Pinpoint the cell where the given text exists, returning its (x, y) midpoint coordinate. 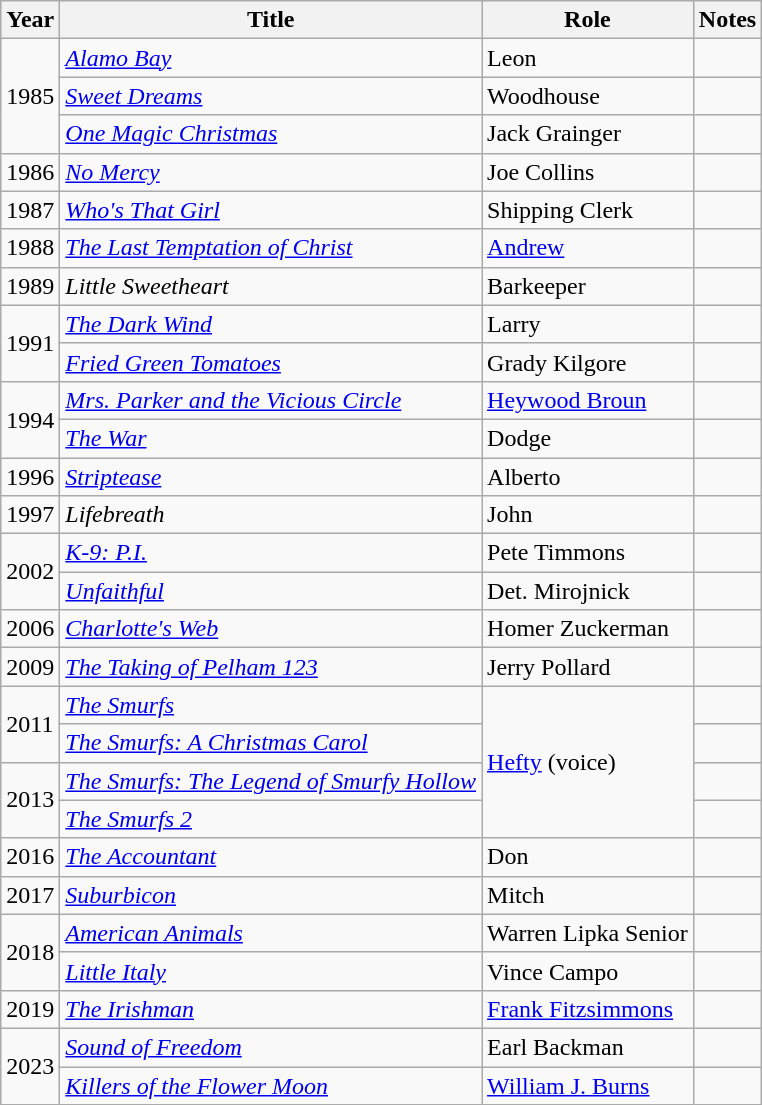
The War (271, 438)
Grady Kilgore (588, 362)
The Dark Wind (271, 324)
The Smurfs (271, 705)
Alamo Bay (271, 58)
Mrs. Parker and the Vicious Circle (271, 400)
Earl Backman (588, 1047)
1997 (30, 515)
Joe Collins (588, 172)
Larry (588, 324)
1991 (30, 343)
1996 (30, 477)
Role (588, 20)
Alberto (588, 477)
2013 (30, 800)
Leon (588, 58)
The Smurfs: A Christmas Carol (271, 743)
1986 (30, 172)
K-9: P.I. (271, 553)
Andrew (588, 248)
Vince Campo (588, 971)
2018 (30, 952)
Suburbicon (271, 895)
Sound of Freedom (271, 1047)
2002 (30, 572)
Heywood Broun (588, 400)
2017 (30, 895)
Jack Grainger (588, 134)
Fried Green Tomatoes (271, 362)
2019 (30, 1009)
Who's That Girl (271, 210)
Year (30, 20)
The Smurfs: The Legend of Smurfy Hollow (271, 781)
Frank Fitzsimmons (588, 1009)
Dodge (588, 438)
Pete Timmons (588, 553)
Charlotte's Web (271, 629)
Title (271, 20)
Sweet Dreams (271, 96)
1989 (30, 286)
American Animals (271, 933)
Unfaithful (271, 591)
2016 (30, 857)
2009 (30, 667)
1994 (30, 419)
2011 (30, 724)
Shipping Clerk (588, 210)
The Smurfs 2 (271, 819)
Little Italy (271, 971)
Lifebreath (271, 515)
1988 (30, 248)
Homer Zuckerman (588, 629)
The Last Temptation of Christ (271, 248)
2006 (30, 629)
One Magic Christmas (271, 134)
The Irishman (271, 1009)
Little Sweetheart (271, 286)
1987 (30, 210)
Striptease (271, 477)
No Mercy (271, 172)
The Accountant (271, 857)
1985 (30, 96)
William J. Burns (588, 1085)
2023 (30, 1066)
Warren Lipka Senior (588, 933)
Jerry Pollard (588, 667)
Killers of the Flower Moon (271, 1085)
Mitch (588, 895)
Don (588, 857)
John (588, 515)
Woodhouse (588, 96)
Det. Mirojnick (588, 591)
Notes (727, 20)
Barkeeper (588, 286)
The Taking of Pelham 123 (271, 667)
Hefty (voice) (588, 762)
